Search for the cell housing the specified text and yield its (X, Y) center coordinate. 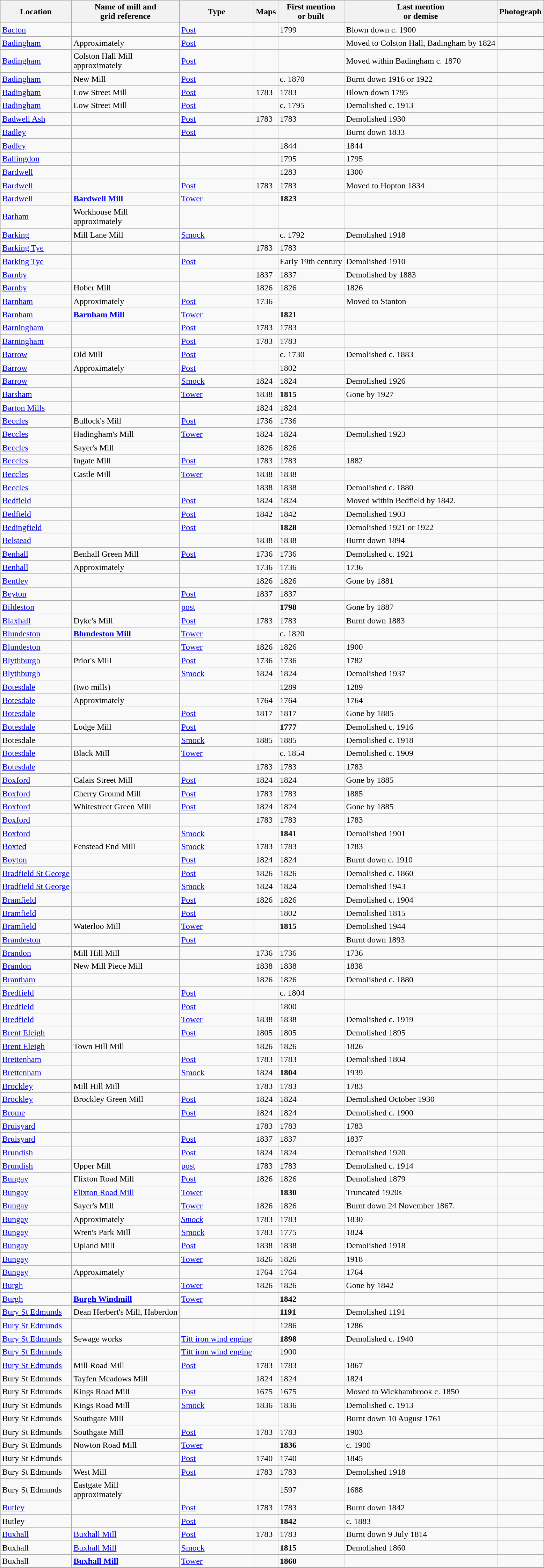
c. 1900 (421, 1445)
1688 (421, 1490)
1860 (311, 1561)
Black Mill (126, 753)
Bacton (36, 30)
Location (36, 12)
1804 (311, 1073)
Demolished c. 1919 (421, 1019)
1828 (311, 527)
Lodge Mill (126, 727)
Prior's Mill (126, 660)
Brantham (36, 980)
Bardwell Mill (126, 199)
Demolished 1191 (421, 1312)
Burnt down 1893 (421, 940)
Burnt down 1916 or 1922 (421, 79)
Type (217, 12)
Truncated 1920s (421, 1192)
Brockley Green Mill (126, 1099)
Demolished 1943 (421, 887)
Demolished October 1930 (421, 1099)
c. 1792 (311, 235)
c. 1804 (311, 993)
Demolished 1815 (421, 913)
1775 (311, 1232)
1191 (311, 1312)
Demolished by 1883 (421, 275)
1845 (421, 1458)
Demolished 1926 (421, 381)
Barsham (36, 394)
1841 (311, 833)
Moved to Stanton (421, 301)
Demolished c. 1860 (421, 873)
Moved within Badingham c. 1870 (421, 61)
Demolished 1804 (421, 1060)
Tayfen Meadows Mill (126, 1379)
Brandeston (36, 940)
Bildeston (36, 607)
Badwell Ash (36, 119)
Demolished c. 1883 (421, 354)
1918 (421, 1259)
Nowton Road Mill (126, 1445)
Maps (266, 12)
Brome (36, 1113)
1939 (421, 1073)
Town Hill Mill (126, 1046)
Demolished 1879 (421, 1179)
Upland Mill (126, 1245)
Moved to Wickhambrook c. 1850 (421, 1392)
Early 19th century (311, 261)
Demolished c. 1914 (421, 1166)
Cherry Ground Mill (126, 793)
Demolished 1937 (421, 674)
1300 (421, 172)
Demolished c. 1904 (421, 900)
1882 (421, 461)
Burnt down 1883 (421, 620)
1597 (311, 1490)
Demolished c. 1918 (421, 740)
Barking (36, 235)
Demolished 1921 or 1922 (421, 527)
New Mill Piece Mill (126, 966)
1821 (311, 315)
Bentley (36, 580)
Fenstead End Mill (126, 847)
Demolished 1901 (421, 833)
Last mention or demise (421, 12)
Photograph (520, 12)
(two mills) (126, 687)
West Mill (126, 1472)
New Mill (126, 79)
1867 (421, 1365)
Ballingdon (36, 159)
1777 (311, 727)
Demolished c. 1909 (421, 753)
c. 1870 (311, 79)
Demolished 1895 (421, 1033)
Calais Street Mill (126, 780)
Demolished c. 1916 (421, 727)
Burnt down 1842 (421, 1508)
Wren's Park Mill (126, 1232)
1799 (311, 30)
c. 1795 (311, 106)
Barton Mills (36, 408)
Demolished c. 1940 (421, 1339)
Blown down 1795 (421, 92)
Old Mill (126, 354)
Demolished 1923 (421, 434)
Mill Lane Mill (126, 235)
Dyke's Mill (126, 620)
1782 (421, 660)
Boxted (36, 847)
Gone by 1842 (421, 1286)
1798 (311, 607)
Blundeston Mill (126, 634)
Barnham Mill (126, 315)
Castle Mill (126, 474)
Mill Road Mill (126, 1365)
1903 (421, 1432)
Sewage works (126, 1339)
Workhouse Millapproximately (126, 217)
Demolished 1910 (421, 261)
Moved within Bedfield by 1842. (421, 501)
First mentionor built (311, 12)
1283 (311, 172)
Blown down c. 1900 (421, 30)
Burnt down 10 August 1761 (421, 1418)
Burnt down c. 1910 (421, 860)
Demolished 1920 (421, 1152)
Beyton (36, 594)
1898 (311, 1339)
Hadingham's Mill (126, 434)
Demolished 1903 (421, 514)
Hober Mill (126, 288)
Barham (36, 217)
Upper Mill (126, 1166)
Demolished 1860 (421, 1548)
1823 (311, 199)
1800 (311, 1006)
Burnt down 1833 (421, 132)
Ingate Mill (126, 461)
Waterloo Mill (126, 926)
Gone by 1881 (421, 580)
Gone by 1927 (421, 394)
Burnt down 9 July 1814 (421, 1534)
Demolished c. 1921 (421, 554)
Boyton (36, 860)
Demolished 1930 (421, 119)
Bullock's Mill (126, 421)
Belstead (36, 541)
Whitestreet Green Mill (126, 807)
Colston Hall Millapproximately (126, 61)
c. 1883 (421, 1521)
Bedingfield (36, 527)
Burnt down 1894 (421, 541)
Moved to Hopton 1834 (421, 186)
Gone by 1887 (421, 607)
c. 1820 (311, 634)
c. 1854 (311, 753)
Dean Herbert's Mill, Haberdon (126, 1312)
Name of mill andgrid reference (126, 12)
Demolished 1944 (421, 926)
Blaxhall (36, 620)
c. 1730 (311, 354)
Burnt down 24 November 1867. (421, 1206)
Eastgate Millapproximately (126, 1490)
Benhall Green Mill (126, 554)
Moved to Colston Hall, Badingham by 1824 (421, 43)
Demolished c. 1900 (421, 1113)
Burgh Windmill (126, 1299)
